Detect which cell encompasses the target text, then output its (X, Y) center coordinate. 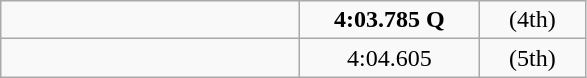
(4th) (532, 20)
4:04.605 (390, 58)
4:03.785 Q (390, 20)
(5th) (532, 58)
